Identify which cell holds the provided text, then report its [x, y] central coordinate. 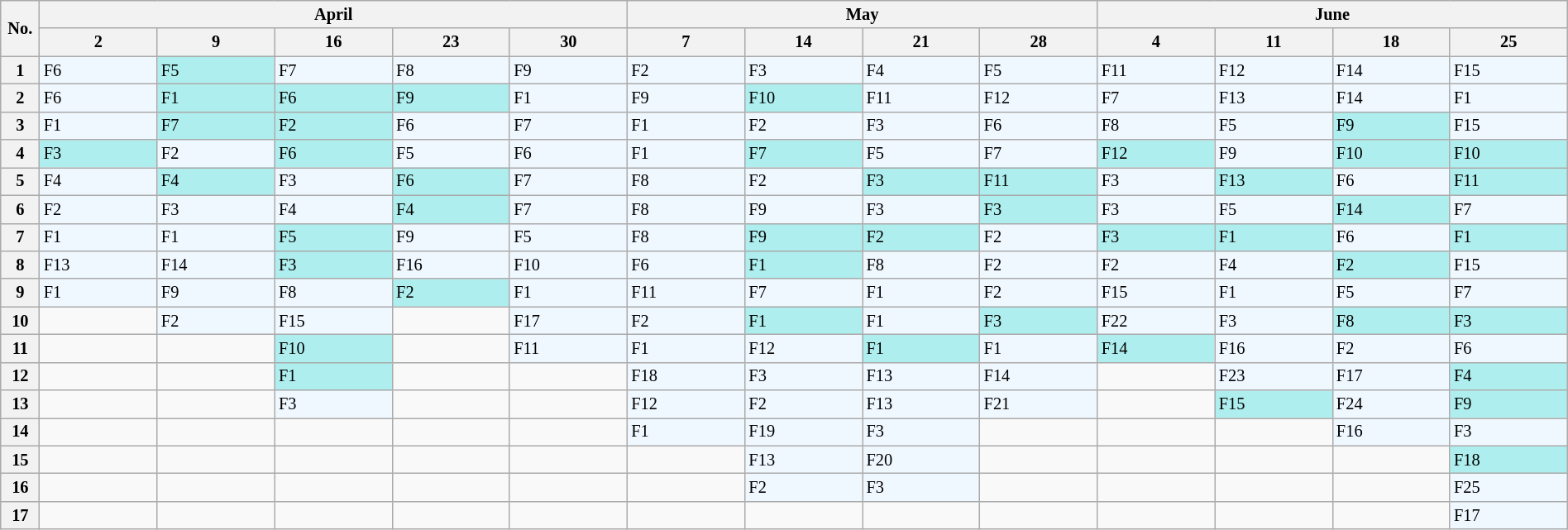
18 [1391, 42]
3 [20, 126]
June [1332, 14]
28 [1039, 42]
12 [20, 376]
April [334, 14]
F22 [1156, 321]
1 [20, 70]
6 [20, 209]
F19 [804, 432]
5 [20, 181]
F24 [1391, 404]
F21 [1039, 404]
13 [20, 404]
F20 [921, 460]
May [862, 14]
F23 [1274, 376]
15 [20, 460]
23 [451, 42]
30 [568, 42]
No. [20, 28]
21 [921, 42]
17 [20, 515]
8 [20, 265]
F25 [1508, 487]
10 [20, 321]
25 [1508, 42]
